Detect which cell encompasses the target text, then output its [x, y] center coordinate. 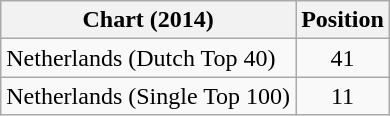
Position [343, 20]
Chart (2014) [148, 20]
41 [343, 58]
Netherlands (Single Top 100) [148, 96]
11 [343, 96]
Netherlands (Dutch Top 40) [148, 58]
